Determine the (X, Y) coordinate at the center of the cell enclosing the given text.  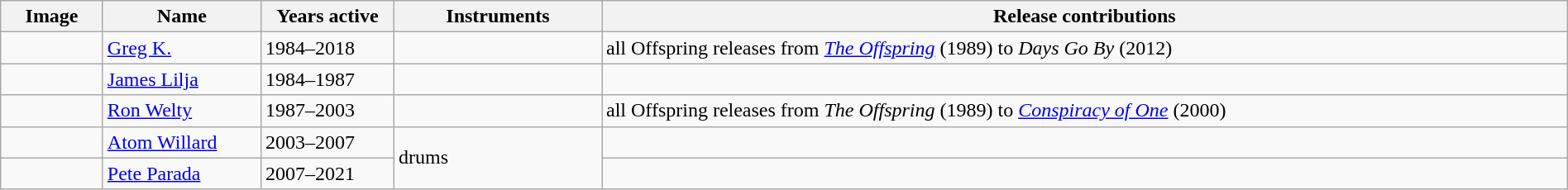
2007–2021 (327, 173)
Release contributions (1085, 17)
all Offspring releases from The Offspring (1989) to Conspiracy of One (2000) (1085, 111)
Name (182, 17)
Instruments (498, 17)
drums (498, 158)
all Offspring releases from The Offspring (1989) to Days Go By (2012) (1085, 48)
Atom Willard (182, 142)
1987–2003 (327, 111)
James Lilja (182, 79)
1984–2018 (327, 48)
Ron Welty (182, 111)
Greg K. (182, 48)
Image (52, 17)
Pete Parada (182, 173)
Years active (327, 17)
2003–2007 (327, 142)
1984–1987 (327, 79)
